Capture the cell that displays the provided text and extract its [x, y] central coordinate. 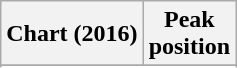
Chart (2016) [72, 34]
Peak position [189, 34]
